Pinpoint the cell where the given text exists, returning its (x, y) midpoint coordinate. 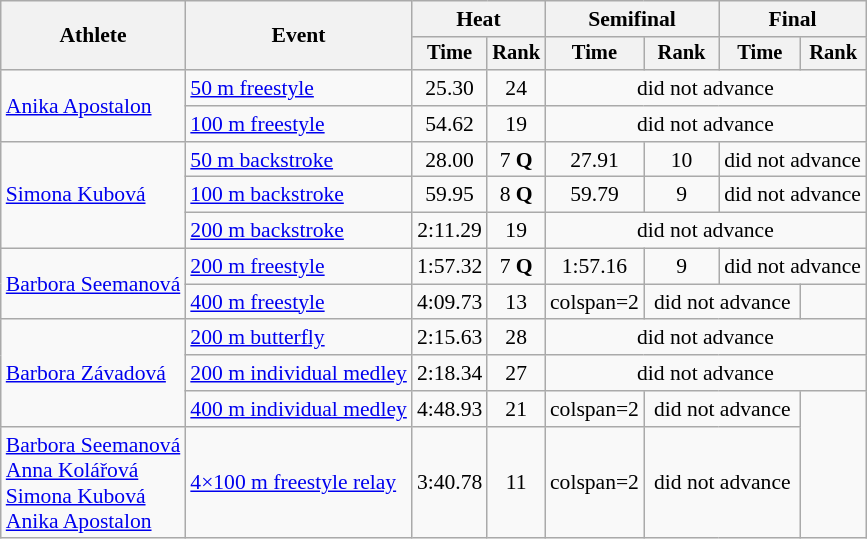
1:57.16 (594, 267)
4:48.93 (450, 409)
Heat (478, 19)
8 Q (516, 195)
10 (682, 160)
54.62 (450, 124)
1:57.32 (450, 267)
25.30 (450, 88)
Event (298, 36)
200 m butterfly (298, 338)
100 m backstroke (298, 195)
400 m individual medley (298, 409)
200 m individual medley (298, 373)
4×100 m freestyle relay (298, 483)
Anika Apostalon (94, 106)
28 (516, 338)
27.91 (594, 160)
200 m freestyle (298, 267)
24 (516, 88)
Semifinal (632, 19)
Simona Kubová (94, 196)
3:40.78 (450, 483)
Barbora SeemanováAnna KolářováSimona KubováAnika Apostalon (94, 483)
Barbora Závadová (94, 374)
2:18.34 (450, 373)
21 (516, 409)
28.00 (450, 160)
Athlete (94, 36)
100 m freestyle (298, 124)
50 m freestyle (298, 88)
50 m backstroke (298, 160)
27 (516, 373)
2:15.63 (450, 338)
59.79 (594, 195)
59.95 (450, 195)
11 (516, 483)
Barbora Seemanová (94, 284)
Final (792, 19)
200 m backstroke (298, 231)
13 (516, 302)
4:09.73 (450, 302)
2:11.29 (450, 231)
400 m freestyle (298, 302)
